For the text-containing cell, return its midpoint in [X, Y] coordinate format. 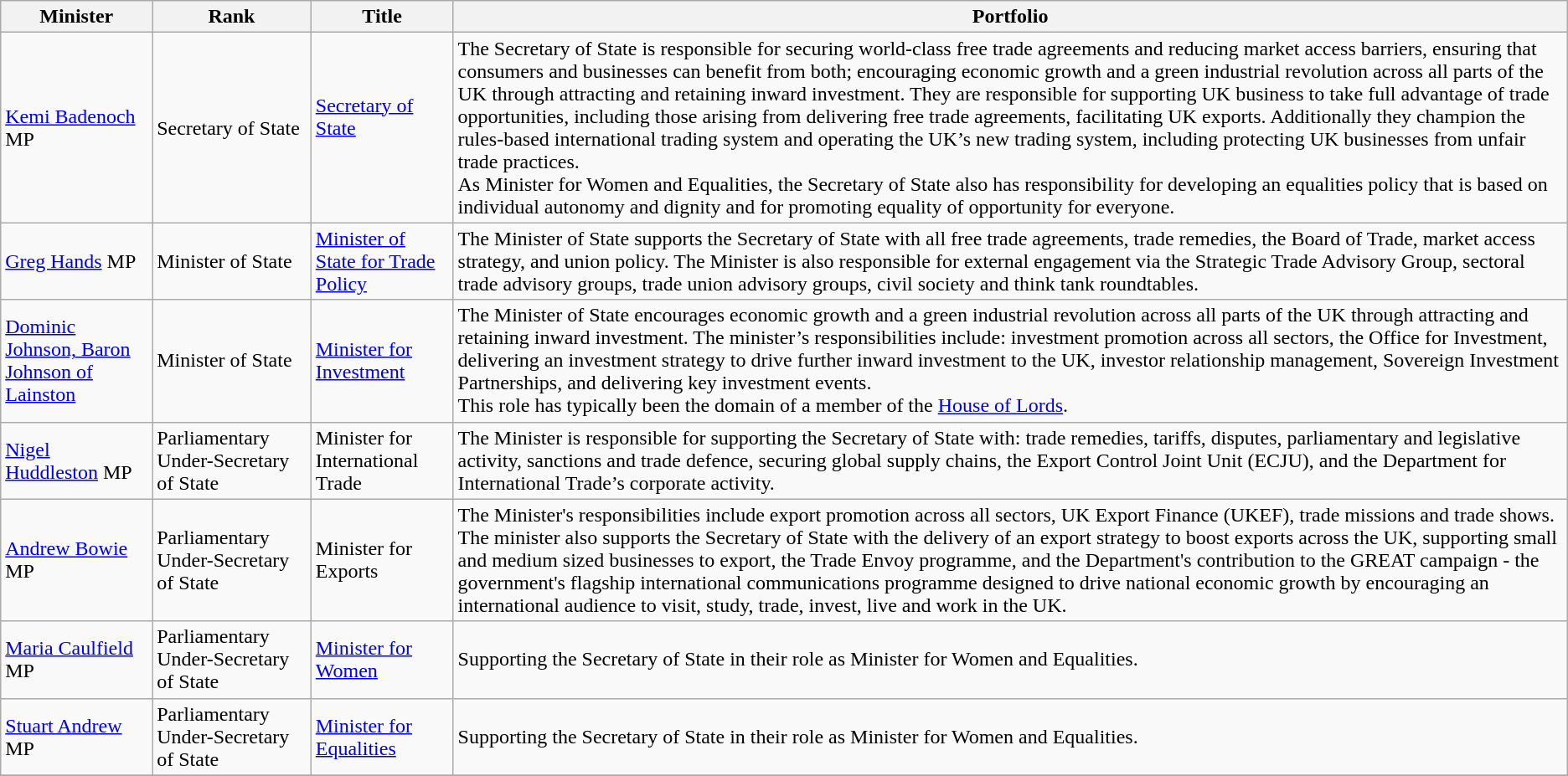
Kemi Badenoch MP [77, 127]
Greg Hands MP [77, 261]
Title [382, 17]
Minister for Women [382, 660]
Stuart Andrew MP [77, 737]
Portfolio [1010, 17]
Minister of State for Trade Policy [382, 261]
Minister [77, 17]
Minister for International Trade [382, 460]
Maria Caulfield MP [77, 660]
Nigel Huddleston MP [77, 460]
Dominic Johnson, Baron Johnson of Lainston [77, 361]
Andrew Bowie MP [77, 560]
Rank [232, 17]
Minister for Exports [382, 560]
Minister for Investment [382, 361]
Minister for Equalities [382, 737]
